Provide the [X, Y] coordinate of the cell's center where the given text is located.  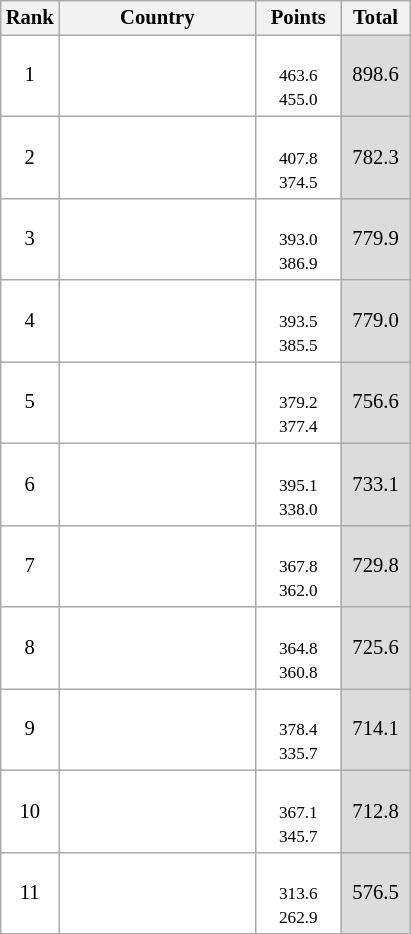
364.8360.8 [298, 647]
6 [30, 484]
Total [376, 17]
407.8374.5 [298, 157]
7 [30, 566]
Rank [30, 17]
395.1338.0 [298, 484]
756.6 [376, 402]
367.8362.0 [298, 566]
782.3 [376, 157]
779.0 [376, 321]
898.6 [376, 75]
714.1 [376, 729]
712.8 [376, 811]
10 [30, 811]
393.5385.5 [298, 321]
11 [30, 893]
463.6455.0 [298, 75]
8 [30, 647]
379.2377.4 [298, 402]
378.4335.7 [298, 729]
5 [30, 402]
733.1 [376, 484]
729.8 [376, 566]
313.6262.9 [298, 893]
Country [158, 17]
725.6 [376, 647]
576.5 [376, 893]
Points [298, 17]
367.1345.7 [298, 811]
4 [30, 321]
393.0386.9 [298, 239]
1 [30, 75]
3 [30, 239]
9 [30, 729]
2 [30, 157]
779.9 [376, 239]
